Extract the [x, y] coordinate from the center of the cell holding the provided text.  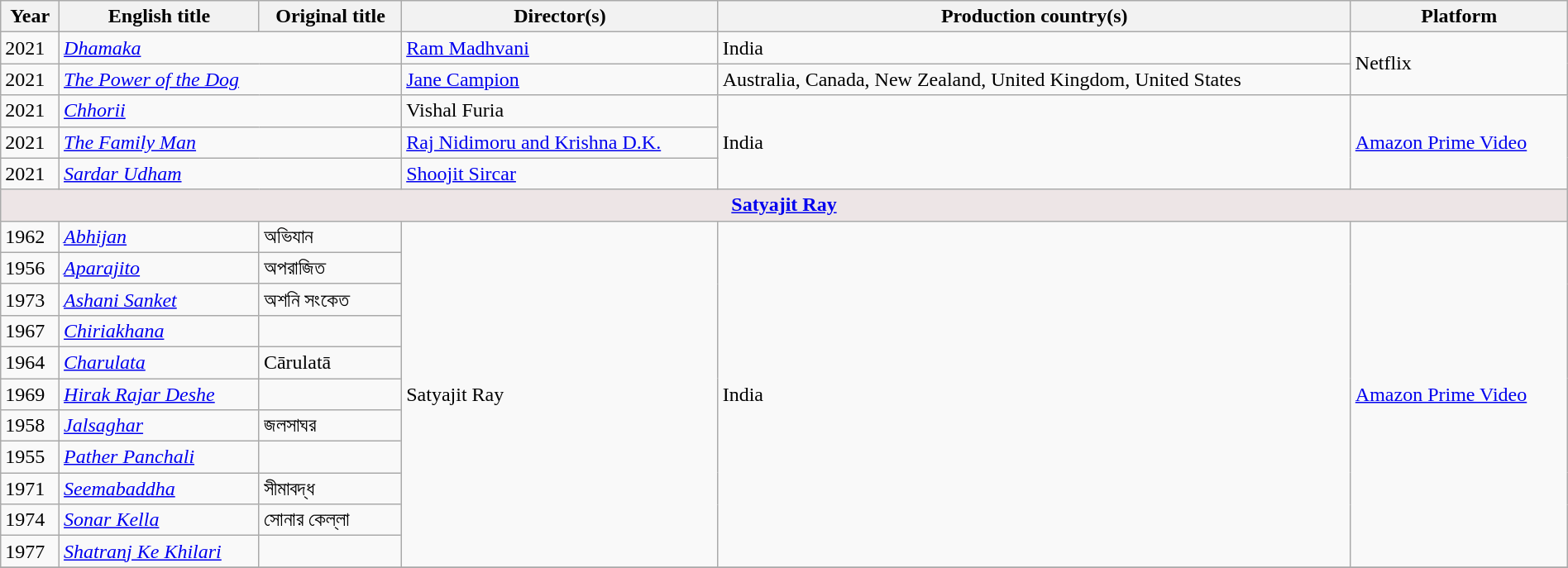
Director(s) [560, 17]
Hirak Rajar Deshe [160, 394]
Abhijan [160, 236]
Sardar Udham [231, 174]
1955 [30, 457]
অভিযান [330, 236]
Chhorii [231, 111]
1973 [30, 299]
জলসাঘর [330, 426]
Year [30, 17]
Dhamaka [231, 48]
1977 [30, 551]
English title [160, 17]
Shoojit Sircar [560, 174]
Platform [1459, 17]
সীমাবদ্ধ [330, 489]
1971 [30, 489]
অপরাজিত [330, 268]
Netflix [1459, 64]
Ashani Sanket [160, 299]
Jalsaghar [160, 426]
Raj Nidimoru and Krishna D.K. [560, 142]
Seemabaddha [160, 489]
1967 [30, 331]
Vishal Furia [560, 111]
Shatranj Ke Khilari [160, 551]
Aparajito [160, 268]
Chiriakhana [160, 331]
1956 [30, 268]
অশনি সংকেত [330, 299]
Production country(s) [1034, 17]
Cārulatā [330, 362]
1969 [30, 394]
1974 [30, 520]
The Family Man [231, 142]
1958 [30, 426]
Ram Madhvani [560, 48]
Pather Panchali [160, 457]
1964 [30, 362]
Sonar Kella [160, 520]
Jane Campion [560, 79]
সোনার কেল্লা [330, 520]
Charulata [160, 362]
Australia, Canada, New Zealand, United Kingdom, United States [1034, 79]
The Power of the Dog [231, 79]
Original title [330, 17]
1962 [30, 236]
